Output the [x, y] coordinate of the center of the cell containing the given text.  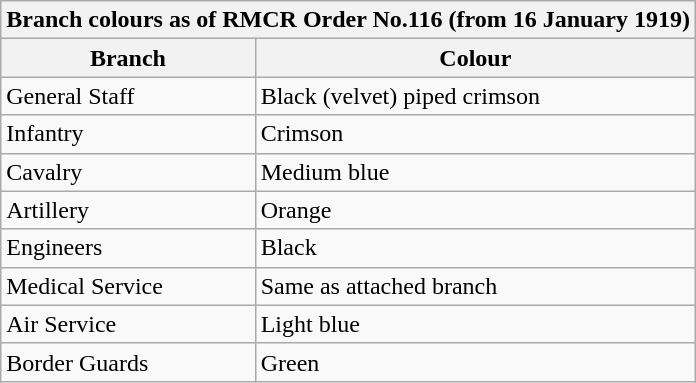
Black [475, 248]
Same as attached branch [475, 286]
Orange [475, 210]
Green [475, 362]
Black (velvet) piped crimson [475, 96]
Artillery [128, 210]
Medium blue [475, 172]
Cavalry [128, 172]
Air Service [128, 324]
Engineers [128, 248]
Border Guards [128, 362]
General Staff [128, 96]
Infantry [128, 134]
Light blue [475, 324]
Branch colours as of RMCR Order No.116 (from 16 January 1919) [348, 20]
Crimson [475, 134]
Colour [475, 58]
Branch [128, 58]
Medical Service [128, 286]
